Return [X, Y] of the center of cell containing provided text 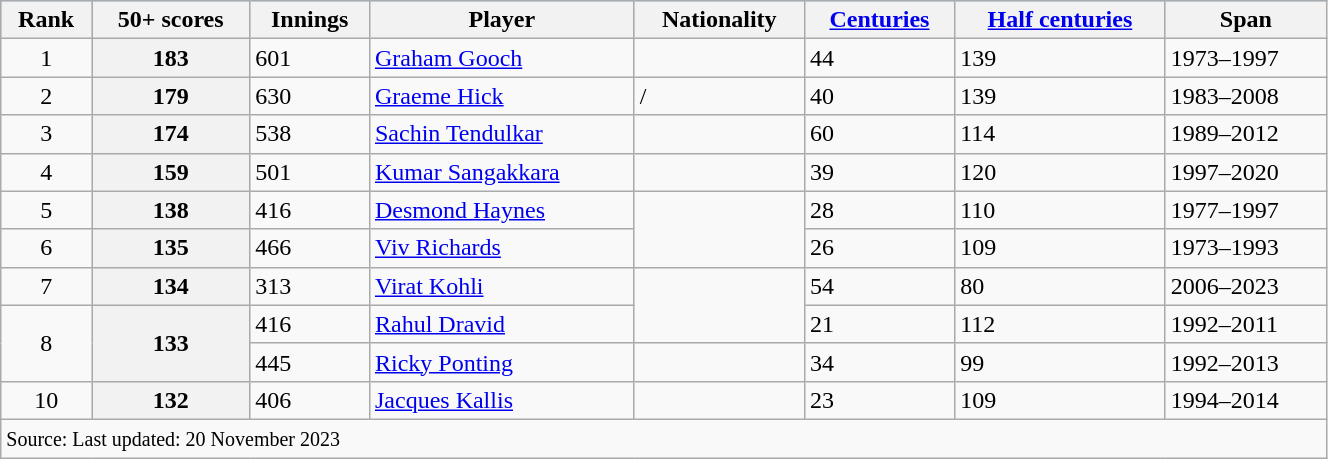
1973–1993 [1246, 248]
5 [46, 210]
313 [310, 286]
2 [46, 96]
1983–2008 [1246, 96]
6 [46, 248]
120 [1060, 172]
Half centuries [1060, 20]
114 [1060, 134]
50+ scores [171, 20]
132 [171, 400]
4 [46, 172]
466 [310, 248]
1992–2011 [1246, 324]
134 [171, 286]
1992–2013 [1246, 362]
26 [879, 248]
1994–2014 [1246, 400]
7 [46, 286]
179 [171, 96]
538 [310, 134]
Nationality [719, 20]
28 [879, 210]
406 [310, 400]
Viv Richards [502, 248]
21 [879, 324]
501 [310, 172]
1973–1997 [1246, 58]
174 [171, 134]
630 [310, 96]
Rahul Dravid [502, 324]
39 [879, 172]
135 [171, 248]
2006–2023 [1246, 286]
1977–1997 [1246, 210]
Graham Gooch [502, 58]
183 [171, 58]
44 [879, 58]
Virat Kohli [502, 286]
Span [1246, 20]
Ricky Ponting [502, 362]
99 [1060, 362]
Source: Last updated: 20 November 2023 [664, 438]
1989–2012 [1246, 134]
138 [171, 210]
Player [502, 20]
445 [310, 362]
1997–2020 [1246, 172]
Kumar Sangakkara [502, 172]
40 [879, 96]
80 [1060, 286]
Jacques Kallis [502, 400]
10 [46, 400]
/ [719, 96]
Sachin Tendulkar [502, 134]
34 [879, 362]
159 [171, 172]
Graeme Hick [502, 96]
112 [1060, 324]
3 [46, 134]
Rank [46, 20]
110 [1060, 210]
Desmond Haynes [502, 210]
Centuries [879, 20]
601 [310, 58]
60 [879, 134]
54 [879, 286]
Innings [310, 20]
23 [879, 400]
1 [46, 58]
133 [171, 343]
8 [46, 343]
